Detect which cell encompasses the target text, then output its [X, Y] center coordinate. 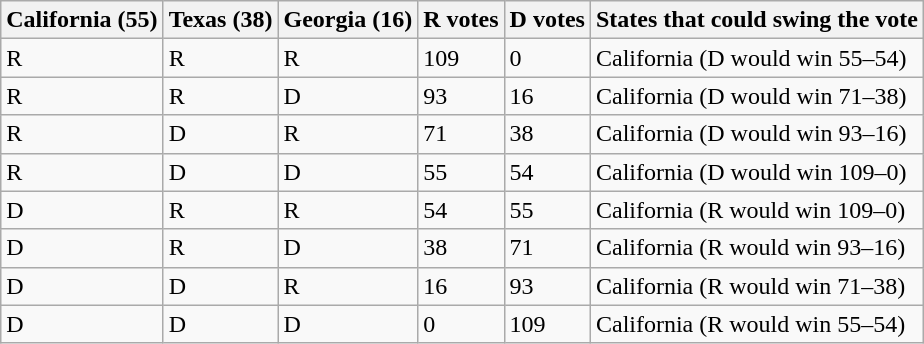
Texas (38) [220, 20]
States that could swing the vote [756, 20]
California (R would win 109–0) [756, 210]
California (D would win 109–0) [756, 172]
California (D would win 71–38) [756, 96]
California (D would win 93–16) [756, 134]
California (R would win 71–38) [756, 286]
D votes [547, 20]
Georgia (16) [348, 20]
California (R would win 93–16) [756, 248]
California (R would win 55–54) [756, 324]
R votes [461, 20]
California (D would win 55–54) [756, 58]
California (55) [82, 20]
